Extract the (x, y) coordinate from the center of the cell holding the provided text.  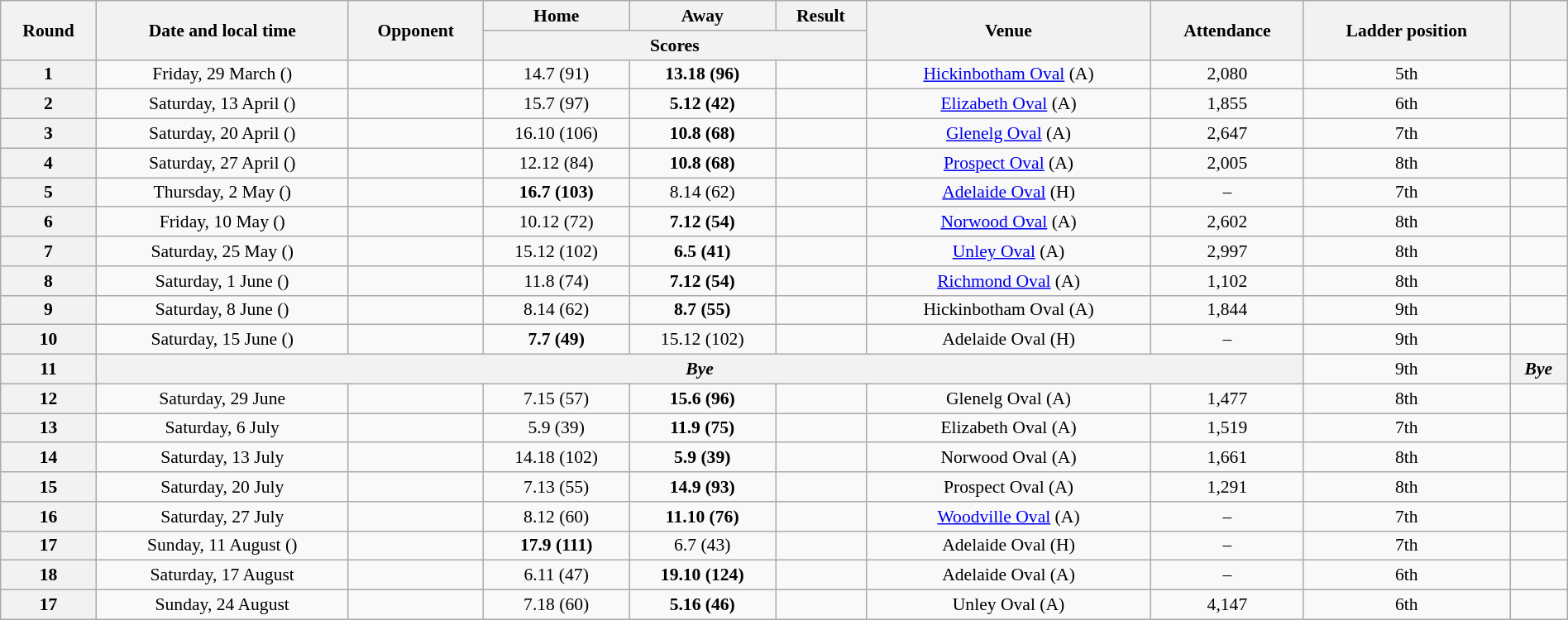
2,005 (1227, 163)
Ladder position (1407, 30)
2,080 (1227, 74)
2 (49, 104)
Away (703, 16)
4 (49, 163)
Sunday, 24 August (222, 605)
14.18 (102) (556, 458)
6.5 (41) (703, 251)
1 (49, 74)
Saturday, 20 July (222, 487)
1,477 (1227, 398)
18 (49, 575)
Date and local time (222, 30)
Adelaide Oval (A) (1009, 575)
Thursday, 2 May () (222, 193)
16.7 (103) (556, 193)
Woodville Oval (A) (1009, 517)
5th (1407, 74)
Round (49, 30)
7.15 (57) (556, 398)
8 (49, 281)
Saturday, 25 May () (222, 251)
14 (49, 458)
1,291 (1227, 487)
Home (556, 16)
4,147 (1227, 605)
13.18 (96) (703, 74)
6 (49, 222)
17.9 (111) (556, 546)
Richmond Oval (A) (1009, 281)
Attendance (1227, 30)
9 (49, 310)
6.11 (47) (556, 575)
Scores (675, 45)
1,661 (1227, 458)
10.12 (72) (556, 222)
1,519 (1227, 428)
Saturday, 27 April () (222, 163)
Saturday, 20 April () (222, 134)
11.9 (75) (703, 428)
19.10 (124) (703, 575)
16 (49, 517)
1,855 (1227, 104)
10 (49, 340)
Saturday, 6 July (222, 428)
1,844 (1227, 310)
Friday, 10 May () (222, 222)
15 (49, 487)
Saturday, 1 June () (222, 281)
6.7 (43) (703, 546)
5.12 (42) (703, 104)
Result (821, 16)
2,602 (1227, 222)
16.10 (106) (556, 134)
7.18 (60) (556, 605)
Saturday, 13 July (222, 458)
Friday, 29 March () (222, 74)
14.9 (93) (703, 487)
7 (49, 251)
Opponent (415, 30)
2,647 (1227, 134)
8.7 (55) (703, 310)
14.7 (91) (556, 74)
11.10 (76) (703, 517)
Saturday, 13 April () (222, 104)
Venue (1009, 30)
8.12 (60) (556, 517)
Sunday, 11 August () (222, 546)
7.7 (49) (556, 340)
Saturday, 15 June () (222, 340)
15.6 (96) (703, 398)
13 (49, 428)
Saturday, 27 July (222, 517)
2,997 (1227, 251)
1,102 (1227, 281)
Saturday, 17 August (222, 575)
11.8 (74) (556, 281)
Saturday, 29 June (222, 398)
5 (49, 193)
3 (49, 134)
11 (49, 370)
Saturday, 8 June () (222, 310)
7.13 (55) (556, 487)
12 (49, 398)
15.7 (97) (556, 104)
12.12 (84) (556, 163)
5.16 (46) (703, 605)
